Search for the cell housing the specified text and yield its (x, y) center coordinate. 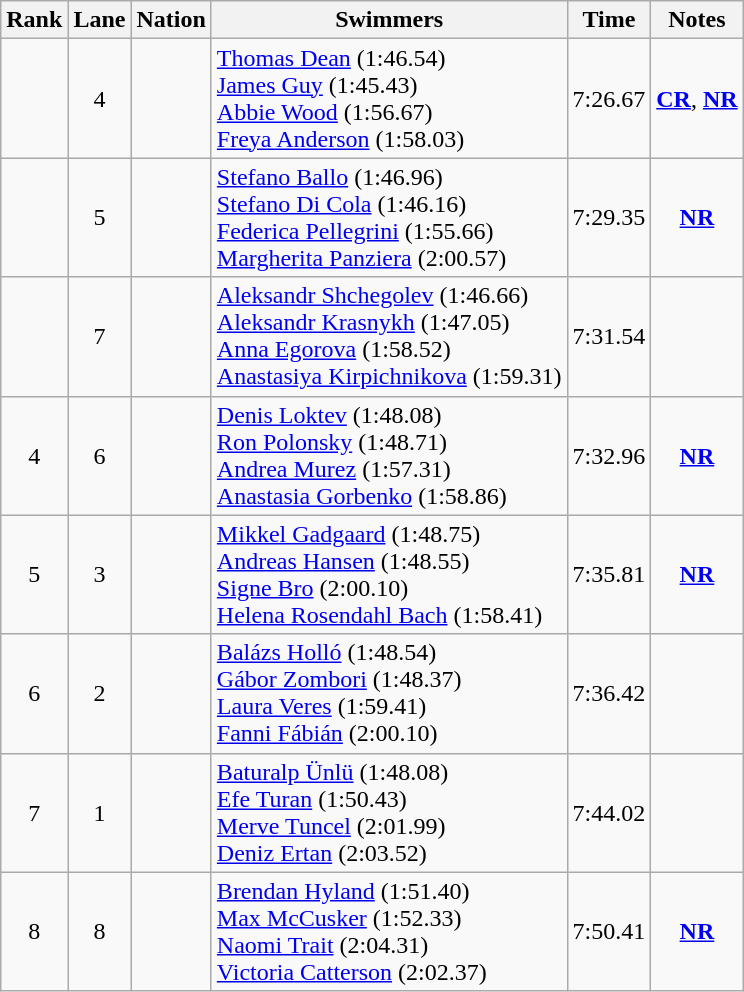
Stefano Ballo (1:46.96)Stefano Di Cola (1:46.16)Federica Pellegrini (1:55.66)Margherita Panziera (2:00.57) (389, 218)
7:29.35 (609, 218)
Aleksandr Shchegolev (1:46.66)Aleksandr Krasnykh (1:47.05)Anna Egorova (1:58.52)Anastasiya Kirpichnikova (1:59.31) (389, 336)
7:44.02 (609, 812)
Nation (171, 20)
Time (609, 20)
Swimmers (389, 20)
CR, NR (697, 98)
Notes (697, 20)
7:35.81 (609, 574)
Thomas Dean (1:46.54)James Guy (1:45.43)Abbie Wood (1:56.67)Freya Anderson (1:58.03) (389, 98)
Mikkel Gadgaard (1:48.75)Andreas Hansen (1:48.55)Signe Bro (2:00.10)Helena Rosendahl Bach (1:58.41) (389, 574)
7:26.67 (609, 98)
7:50.41 (609, 932)
2 (100, 694)
1 (100, 812)
7:31.54 (609, 336)
Baturalp Ünlü (1:48.08)Efe Turan (1:50.43)Merve Tuncel (2:01.99)Deniz Ertan (2:03.52) (389, 812)
Brendan Hyland (1:51.40)Max McCusker (1:52.33)Naomi Trait (2:04.31)Victoria Catterson (2:02.37) (389, 932)
Rank (34, 20)
Balázs Holló (1:48.54)Gábor Zombori (1:48.37)Laura Veres (1:59.41)Fanni Fábián (2:00.10) (389, 694)
Denis Loktev (1:48.08)Ron Polonsky (1:48.71)Andrea Murez (1:57.31)Anastasia Gorbenko (1:58.86) (389, 456)
7:32.96 (609, 456)
7:36.42 (609, 694)
3 (100, 574)
Lane (100, 20)
